Find where the given text appears and provide that cell's center as (x, y) coordinate. 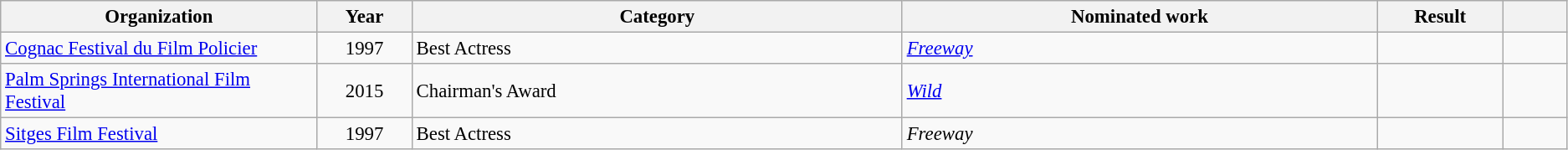
Organization (159, 17)
Category (657, 17)
Wild (1140, 91)
Palm Springs International Film Festival (159, 91)
Chairman's Award (657, 91)
Cognac Festival du Film Policier (159, 49)
Sitges Film Festival (159, 134)
Year (365, 17)
Result (1441, 17)
2015 (365, 91)
Nominated work (1140, 17)
